Pinpoint the cell where the given text exists, returning its (x, y) midpoint coordinate. 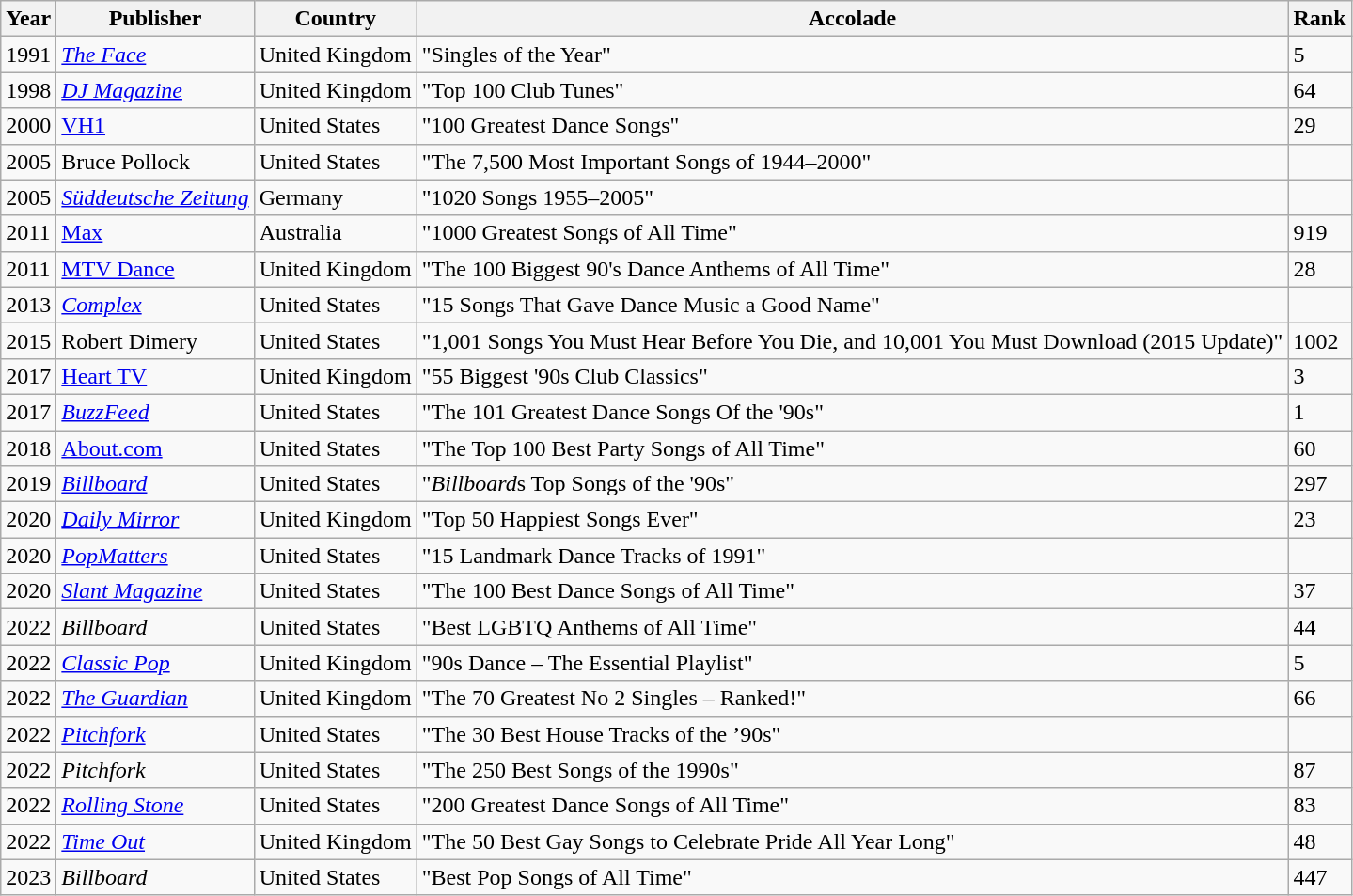
"Singles of the Year" (852, 55)
"The 101 Greatest Dance Songs Of the '90s" (852, 412)
BuzzFeed (155, 412)
1998 (28, 90)
Süddeutsche Zeitung (155, 197)
"200 Greatest Dance Songs of All Time" (852, 806)
"The Top 100 Best Party Songs of All Time" (852, 448)
"100 Greatest Dance Songs" (852, 126)
Australia (335, 233)
"Best LGBTQ Anthems of All Time" (852, 627)
87 (1320, 770)
919 (1320, 233)
37 (1320, 591)
The Face (155, 55)
28 (1320, 269)
Publisher (155, 19)
Time Out (155, 841)
"Top 50 Happiest Songs Ever" (852, 520)
2018 (28, 448)
1002 (1320, 340)
"The 7,500 Most Important Songs of 1944–2000" (852, 162)
Classic Pop (155, 663)
"Top 100 Club Tunes" (852, 90)
64 (1320, 90)
"1020 Songs 1955–2005" (852, 197)
MTV Dance (155, 269)
66 (1320, 699)
About.com (155, 448)
"90s Dance – The Essential Playlist" (852, 663)
2000 (28, 126)
297 (1320, 484)
83 (1320, 806)
Max (155, 233)
1991 (28, 55)
The Guardian (155, 699)
Rolling Stone (155, 806)
29 (1320, 126)
2013 (28, 305)
Robert Dimery (155, 340)
Accolade (852, 19)
Heart TV (155, 376)
2023 (28, 877)
44 (1320, 627)
VH1 (155, 126)
"The 100 Biggest 90's Dance Anthems of All Time" (852, 269)
"The 50 Best Gay Songs to Celebrate Pride All Year Long" (852, 841)
"1,001 Songs You Must Hear Before You Die, and 10,001 You Must Download (2015 Update)" (852, 340)
"1000 Greatest Songs of All Time" (852, 233)
DJ Magazine (155, 90)
Complex (155, 305)
"The 30 Best House Tracks of the ’90s" (852, 734)
"The 250 Best Songs of the 1990s" (852, 770)
Germany (335, 197)
447 (1320, 877)
2015 (28, 340)
3 (1320, 376)
"15 Songs That Gave Dance Music a Good Name" (852, 305)
Daily Mirror (155, 520)
48 (1320, 841)
"The 100 Best Dance Songs of All Time" (852, 591)
"55 Biggest '90s Club Classics" (852, 376)
"Best Pop Songs of All Time" (852, 877)
23 (1320, 520)
60 (1320, 448)
Rank (1320, 19)
1 (1320, 412)
"Billboards Top Songs of the '90s" (852, 484)
2019 (28, 484)
"The 70 Greatest No 2 Singles – Ranked!" (852, 699)
Bruce Pollock (155, 162)
PopMatters (155, 556)
Slant Magazine (155, 591)
Country (335, 19)
Year (28, 19)
"15 Landmark Dance Tracks of 1991" (852, 556)
